Search for the cell housing the specified text and yield its (x, y) center coordinate. 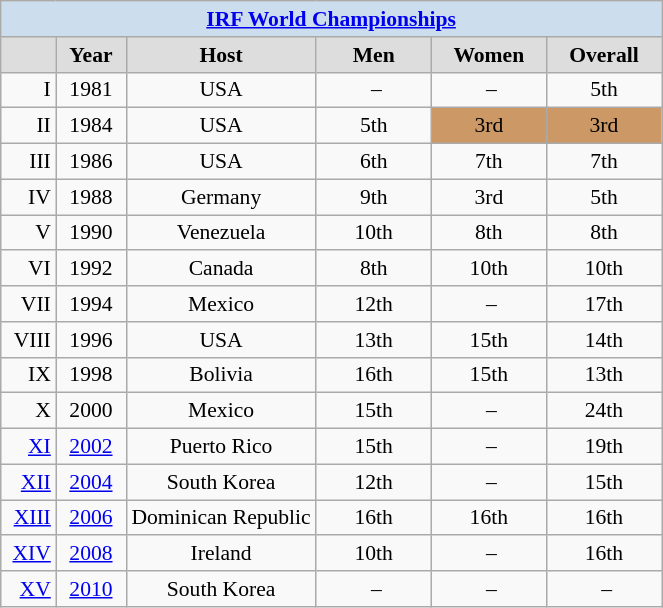
XIII (28, 518)
V (28, 233)
Venezuela (221, 233)
2004 (91, 482)
VI (28, 269)
24th (604, 411)
1990 (91, 233)
2002 (91, 447)
IX (28, 375)
IV (28, 197)
Bolivia (221, 375)
Ireland (221, 554)
2008 (91, 554)
1994 (91, 304)
XII (28, 482)
9th (374, 197)
XI (28, 447)
19th (604, 447)
VIII (28, 340)
XIV (28, 554)
1988 (91, 197)
Germany (221, 197)
XV (28, 589)
Dominican Republic (221, 518)
2000 (91, 411)
1996 (91, 340)
1984 (91, 126)
Puerto Rico (221, 447)
Canada (221, 269)
Host (221, 55)
1981 (91, 90)
VII (28, 304)
17th (604, 304)
Men (374, 55)
2010 (91, 589)
1986 (91, 162)
IRF World Championships (332, 19)
1998 (91, 375)
I (28, 90)
1992 (91, 269)
6th (374, 162)
Women (488, 55)
2006 (91, 518)
X (28, 411)
Overall (604, 55)
Year (91, 55)
14th (604, 340)
II (28, 126)
III (28, 162)
